Find where the given text appears and provide that cell's center as (X, Y) coordinate. 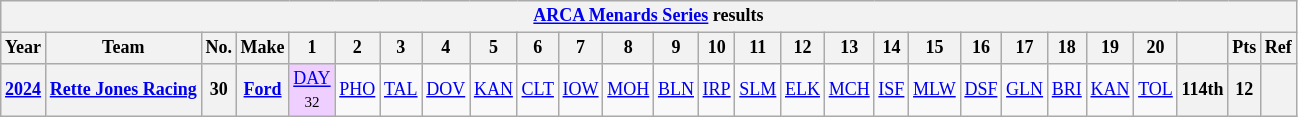
DOV (446, 90)
ARCA Menards Series results (648, 16)
Ref (1278, 48)
5 (494, 48)
114th (1202, 90)
4 (446, 48)
10 (716, 48)
SLM (758, 90)
PHO (358, 90)
MCH (849, 90)
DSF (981, 90)
8 (628, 48)
CLT (538, 90)
MOH (628, 90)
IRP (716, 90)
GLN (1025, 90)
Year (24, 48)
9 (676, 48)
3 (401, 48)
1 (312, 48)
6 (538, 48)
ELK (803, 90)
TAL (401, 90)
7 (580, 48)
17 (1025, 48)
BRI (1066, 90)
14 (892, 48)
2024 (24, 90)
13 (849, 48)
Make (262, 48)
11 (758, 48)
MLW (934, 90)
19 (1110, 48)
IOW (580, 90)
Pts (1244, 48)
2 (358, 48)
Rette Jones Racing (123, 90)
18 (1066, 48)
ISF (892, 90)
20 (1156, 48)
No. (218, 48)
TOL (1156, 90)
DAY32 (312, 90)
15 (934, 48)
30 (218, 90)
Ford (262, 90)
BLN (676, 90)
Team (123, 48)
16 (981, 48)
